Pinpoint the cell where the given text exists, returning its (x, y) midpoint coordinate. 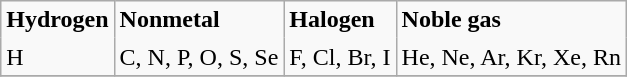
F, Cl, Br, I (340, 56)
Nonmetal (199, 20)
Halogen (340, 20)
H (58, 56)
He, Ne, Ar, Kr, Xe, Rn (511, 56)
Noble gas (511, 20)
C, N, P, O, S, Se (199, 56)
Hydrogen (58, 20)
